Scan for the cell matching the given text and deliver its (x, y) coordinate at center. 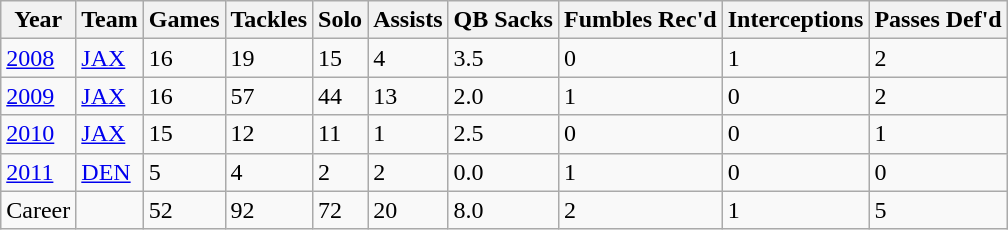
19 (269, 58)
57 (269, 96)
44 (340, 96)
Assists (408, 20)
12 (269, 134)
2008 (38, 58)
QB Sacks (503, 20)
Tackles (269, 20)
2011 (38, 172)
Team (110, 20)
2010 (38, 134)
72 (340, 210)
Solo (340, 20)
Games (184, 20)
2.5 (503, 134)
Fumbles Rec'd (640, 20)
92 (269, 210)
2009 (38, 96)
52 (184, 210)
13 (408, 96)
0.0 (503, 172)
8.0 (503, 210)
DEN (110, 172)
Year (38, 20)
2.0 (503, 96)
20 (408, 210)
Career (38, 210)
3.5 (503, 58)
Passes Def'd (938, 20)
Interceptions (796, 20)
11 (340, 134)
